Detect which cell encompasses the target text, then output its [x, y] center coordinate. 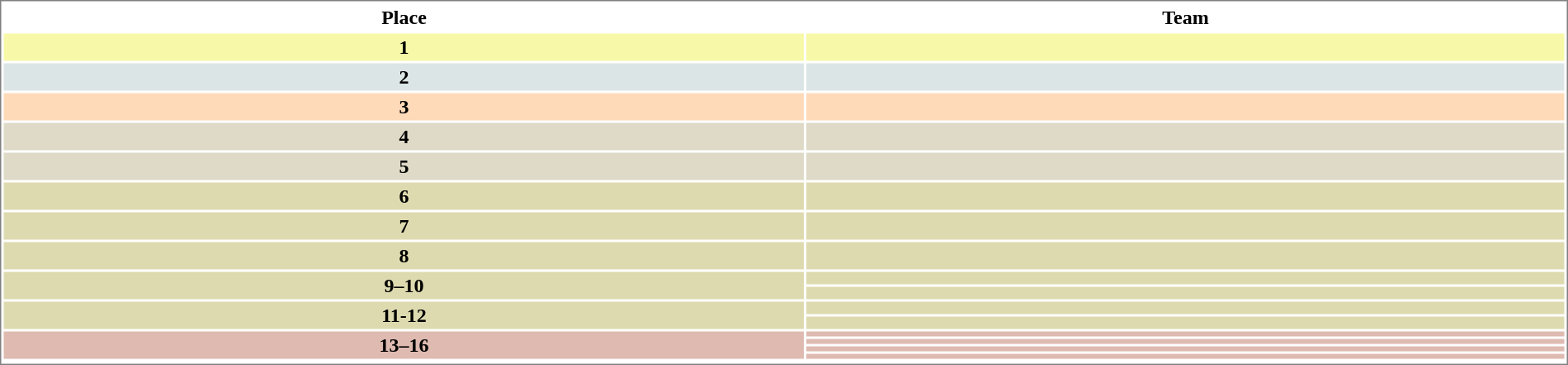
1 [404, 46]
Team [1185, 17]
8 [404, 255]
9–10 [404, 285]
11-12 [404, 315]
Place [404, 17]
2 [404, 76]
5 [404, 166]
3 [404, 106]
4 [404, 136]
6 [404, 195]
7 [404, 225]
13–16 [404, 344]
